From the cell containing the given text, extract its center point as [x, y] coordinate. 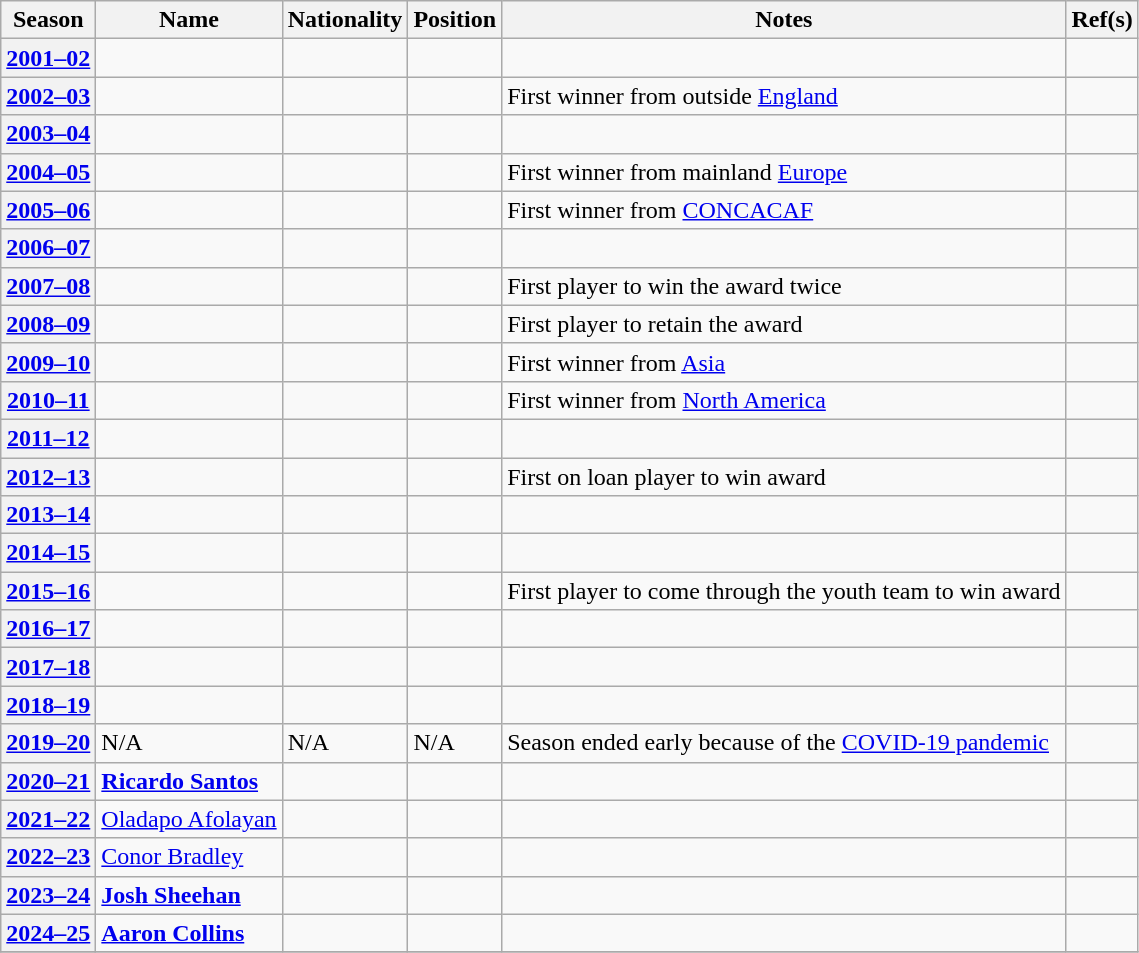
2016–17 [48, 629]
Season [48, 20]
First player to retain the award [784, 324]
Conor Bradley [189, 857]
2001–02 [48, 58]
2004–05 [48, 172]
Nationality [345, 20]
Aaron Collins [189, 933]
First player to win the award twice [784, 286]
Oladapo Afolayan [189, 819]
Position [455, 20]
First winner from CONCACAF [784, 210]
2012–13 [48, 477]
2003–04 [48, 134]
2011–12 [48, 438]
First player to come through the youth team to win award [784, 591]
2007–08 [48, 286]
2023–24 [48, 895]
First winner from Asia [784, 362]
Season ended early because of the COVID-19 pandemic [784, 743]
Notes [784, 20]
First winner from mainland Europe [784, 172]
Ref(s) [1102, 20]
First on loan player to win award [784, 477]
2018–19 [48, 705]
2008–09 [48, 324]
2019–20 [48, 743]
2021–22 [48, 819]
First winner from North America [784, 400]
2009–10 [48, 362]
Josh Sheehan [189, 895]
2020–21 [48, 781]
Name [189, 20]
2014–15 [48, 553]
2005–06 [48, 210]
2002–03 [48, 96]
2017–18 [48, 667]
Ricardo Santos [189, 781]
2024–25 [48, 933]
2006–07 [48, 248]
First winner from outside England [784, 96]
2015–16 [48, 591]
2013–14 [48, 515]
2022–23 [48, 857]
2010–11 [48, 400]
